Output the (X, Y) coordinate of the center of the cell containing the given text.  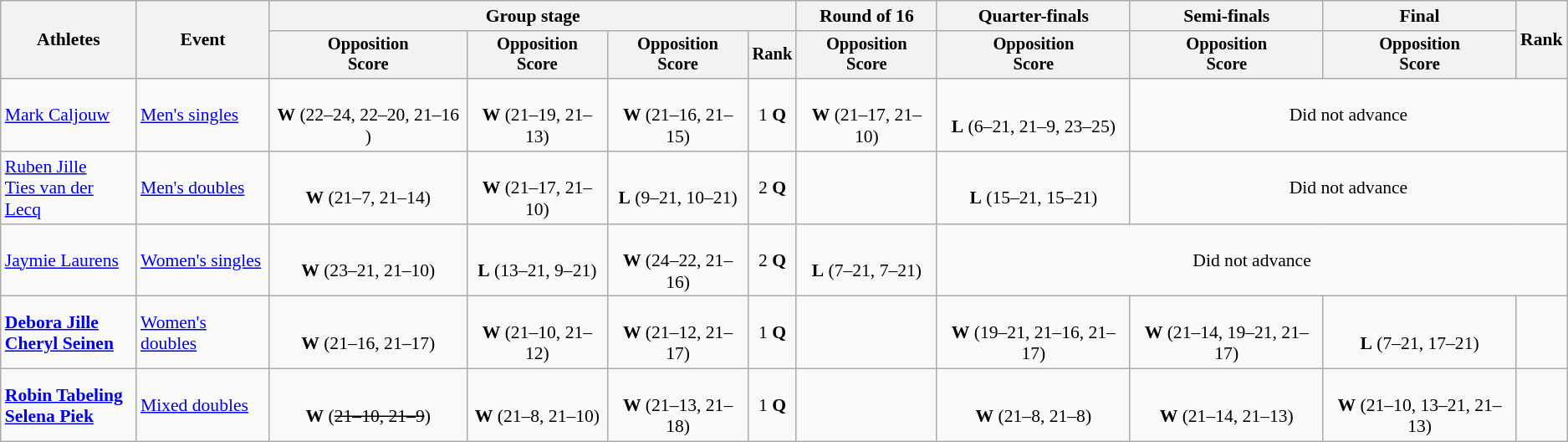
W (21–8, 21–8) (1034, 405)
Robin TabelingSelena Piek (69, 405)
Mark Caljouw (69, 116)
Event (202, 40)
Final (1420, 16)
W (21–12, 21–17) (677, 333)
Ruben JilleTies van der Lecq (69, 188)
Jaymie Laurens (69, 261)
Women's singles (202, 261)
W (21–14, 21–13) (1226, 405)
W (23–21, 21–10) (368, 261)
W (21–19, 21–13) (537, 116)
W (21–10, 21–9) (368, 405)
L (9–21, 10–21) (677, 188)
Semi-finals (1226, 16)
Mixed doubles (202, 405)
W (22–24, 22–20, 21–16 ) (368, 116)
Debora JilleCheryl Seinen (69, 333)
W (21–10, 13–21, 21–13) (1420, 405)
W (21–16, 21–15) (677, 116)
W (21–13, 21–18) (677, 405)
L (13–21, 9–21) (537, 261)
L (7–21, 7–21) (866, 261)
Round of 16 (866, 16)
Men's doubles (202, 188)
W (21–8, 21–10) (537, 405)
W (19–21, 21–16, 21–17) (1034, 333)
Men's singles (202, 116)
W (24–22, 21–16) (677, 261)
W (21–10, 21–12) (537, 333)
Athletes (69, 40)
W (21–7, 21–14) (368, 188)
Quarter-finals (1034, 16)
Women's doubles (202, 333)
W (21–16, 21–17) (368, 333)
W (21–14, 19–21, 21–17) (1226, 333)
L (15–21, 15–21) (1034, 188)
L (6–21, 21–9, 23–25) (1034, 116)
L (7–21, 17–21) (1420, 333)
Group stage (533, 16)
